From the cell containing the given text, extract its center point as (X, Y) coordinate. 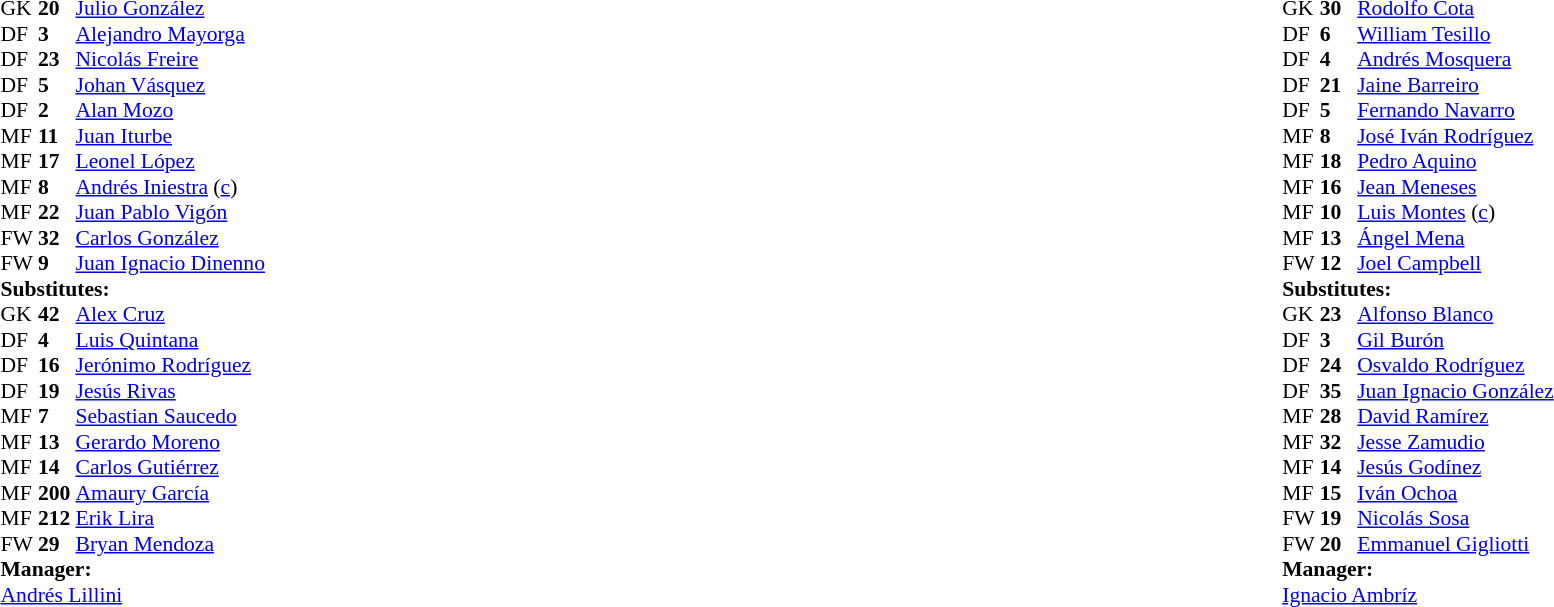
2 (57, 111)
Andrés Iniestra (c) (170, 187)
Jesús Rivas (170, 391)
Joel Campbell (1456, 263)
Jean Meneses (1456, 187)
Johan Vásquez (170, 85)
Amaury García (170, 493)
28 (1339, 417)
Alan Mozo (170, 111)
Alfonso Blanco (1456, 315)
212 (57, 519)
Luis Quintana (170, 340)
Juan Iturbe (170, 136)
35 (1339, 391)
Iván Ochoa (1456, 493)
Bryan Mendoza (170, 544)
18 (1339, 161)
6 (1339, 34)
10 (1339, 213)
Andrés Mosquera (1456, 59)
Carlos Gutiérrez (170, 467)
24 (1339, 365)
Alejandro Mayorga (170, 34)
12 (1339, 263)
7 (57, 417)
Carlos González (170, 238)
Luis Montes (c) (1456, 213)
Juan Ignacio González (1456, 391)
Gil Burón (1456, 340)
Ángel Mena (1456, 238)
17 (57, 161)
Gerardo Moreno (170, 442)
Nicolás Sosa (1456, 519)
Sebastian Saucedo (170, 417)
42 (57, 315)
Leonel López (170, 161)
Osvaldo Rodríguez (1456, 365)
200 (57, 493)
29 (57, 544)
Jerónimo Rodríguez (170, 365)
15 (1339, 493)
11 (57, 136)
David Ramírez (1456, 417)
Juan Ignacio Dinenno (170, 263)
William Tesillo (1456, 34)
9 (57, 263)
Pedro Aquino (1456, 161)
Emmanuel Gigliotti (1456, 544)
Jesse Zamudio (1456, 442)
22 (57, 213)
José Iván Rodríguez (1456, 136)
21 (1339, 85)
Fernando Navarro (1456, 111)
Nicolás Freire (170, 59)
Jesús Godínez (1456, 467)
Jaine Barreiro (1456, 85)
20 (1339, 544)
Erik Lira (170, 519)
Juan Pablo Vigón (170, 213)
Alex Cruz (170, 315)
